Extract the [X, Y] coordinate from the center of the cell holding the provided text.  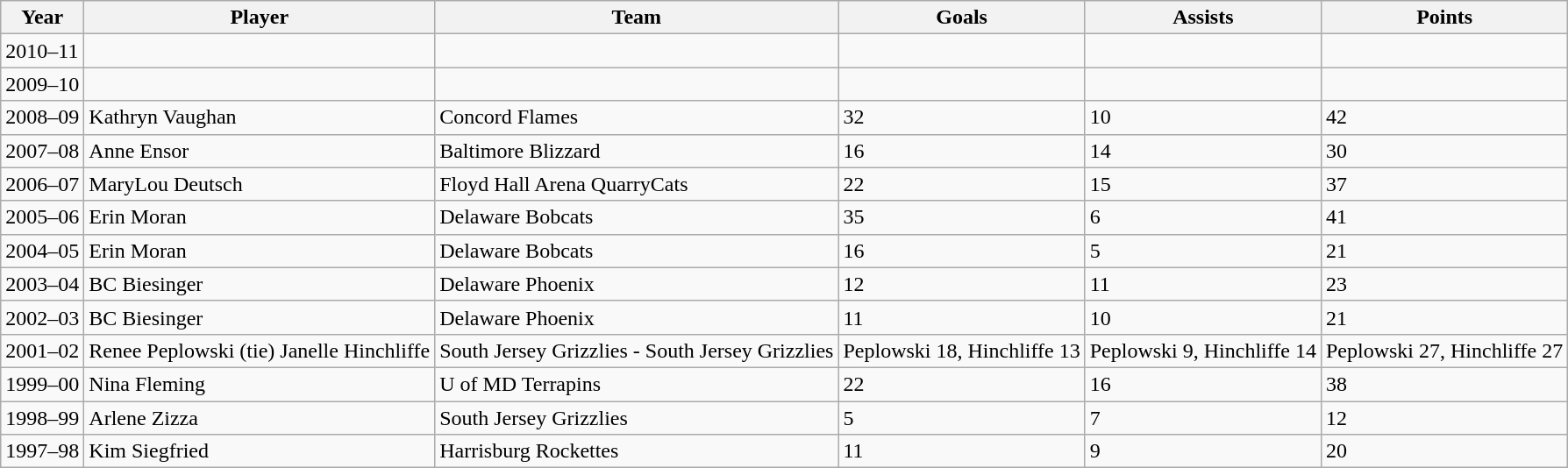
Harrisburg Rockettes [637, 451]
2009–10 [42, 84]
2006–07 [42, 184]
32 [961, 117]
41 [1443, 217]
30 [1443, 151]
2004–05 [42, 251]
Goals [961, 18]
2002–03 [42, 317]
1998–99 [42, 418]
1997–98 [42, 451]
6 [1203, 217]
7 [1203, 418]
2005–06 [42, 217]
2008–09 [42, 117]
Renee Peplowski (tie) Janelle Hinchliffe [260, 351]
Baltimore Blizzard [637, 151]
42 [1443, 117]
U of MD Terrapins [637, 384]
Points [1443, 18]
South Jersey Grizzlies - South Jersey Grizzlies [637, 351]
14 [1203, 151]
2001–02 [42, 351]
Nina Fleming [260, 384]
Concord Flames [637, 117]
Kim Siegfried [260, 451]
9 [1203, 451]
Kathryn Vaughan [260, 117]
35 [961, 217]
Peplowski 27, Hinchliffe 27 [1443, 351]
Peplowski 9, Hinchliffe 14 [1203, 351]
2007–08 [42, 151]
38 [1443, 384]
South Jersey Grizzlies [637, 418]
Team [637, 18]
2003–04 [42, 284]
Arlene Zizza [260, 418]
Assists [1203, 18]
Floyd Hall Arena QuarryCats [637, 184]
2010–11 [42, 51]
20 [1443, 451]
Player [260, 18]
37 [1443, 184]
Peplowski 18, Hinchliffe 13 [961, 351]
Anne Ensor [260, 151]
1999–00 [42, 384]
MaryLou Deutsch [260, 184]
15 [1203, 184]
23 [1443, 284]
Year [42, 18]
